Provide the (x, y) coordinate of the cell's center where the given text is located.  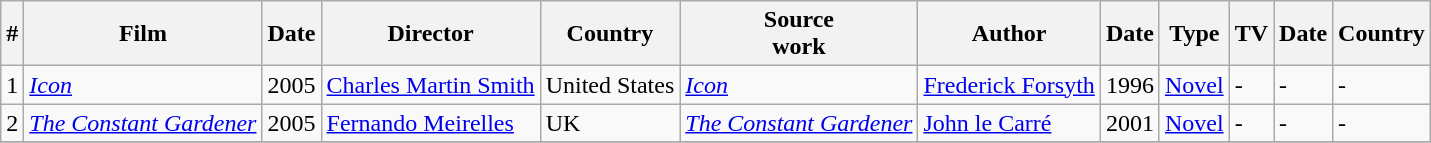
Fernando Meirelles (430, 123)
Charles Martin Smith (430, 85)
1996 (1130, 85)
Frederick Forsyth (1009, 85)
2001 (1130, 123)
1 (12, 85)
Director (430, 34)
Type (1194, 34)
Author (1009, 34)
John le Carré (1009, 123)
2 (12, 123)
UK (610, 123)
TV (1251, 34)
# (12, 34)
Film (143, 34)
United States (610, 85)
Source work (799, 34)
